Find where the given text appears and provide that cell's center as (X, Y) coordinate. 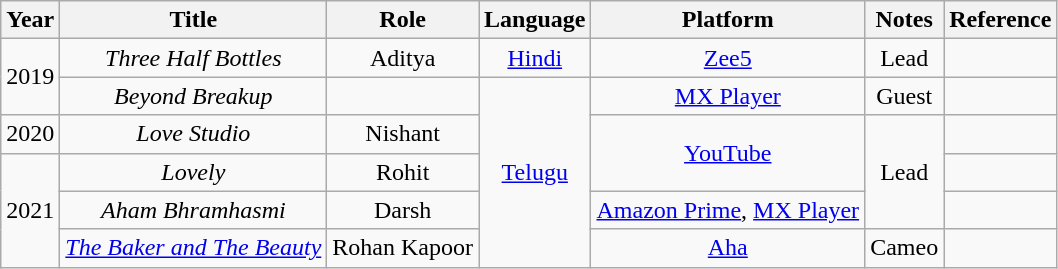
MX Player (728, 96)
Telugu (535, 172)
Zee5 (728, 58)
Rohan Kapoor (403, 248)
Aha (728, 248)
Title (194, 20)
2020 (30, 134)
2019 (30, 77)
Cameo (904, 248)
Darsh (403, 210)
Aditya (403, 58)
YouTube (728, 153)
Three Half Bottles (194, 58)
Hindi (535, 58)
Role (403, 20)
Language (535, 20)
The Baker and The Beauty (194, 248)
Nishant (403, 134)
Love Studio (194, 134)
Reference (1000, 20)
Notes (904, 20)
Lovely (194, 172)
Beyond Breakup (194, 96)
Platform (728, 20)
2021 (30, 210)
Amazon Prime, MX Player (728, 210)
Rohit (403, 172)
Aham Bhramhasmi (194, 210)
Guest (904, 96)
Year (30, 20)
